Search for the cell housing the specified text and yield its [x, y] center coordinate. 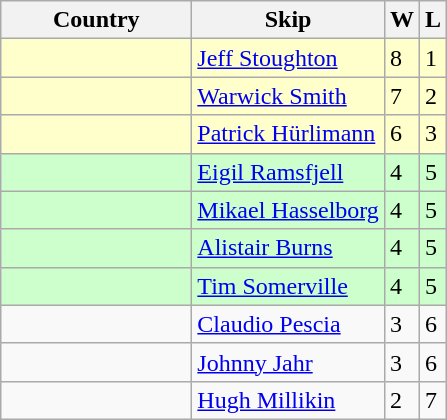
Warwick Smith [288, 96]
Johnny Jahr [288, 362]
Jeff Stoughton [288, 58]
Tim Somerville [288, 286]
Hugh Millikin [288, 400]
8 [402, 58]
Claudio Pescia [288, 324]
1 [432, 58]
Mikael Hasselborg [288, 210]
W [402, 20]
Skip [288, 20]
L [432, 20]
Alistair Burns [288, 248]
Patrick Hürlimann [288, 134]
Country [96, 20]
Eigil Ramsfjell [288, 172]
